Locate the cell with the specified text and output its [X, Y] center coordinate. 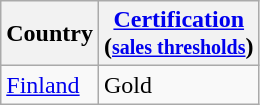
Country [50, 34]
Finland [50, 85]
Gold [178, 85]
Certification(sales thresholds) [178, 34]
